Pinpoint the cell where the given text exists, returning its (x, y) midpoint coordinate. 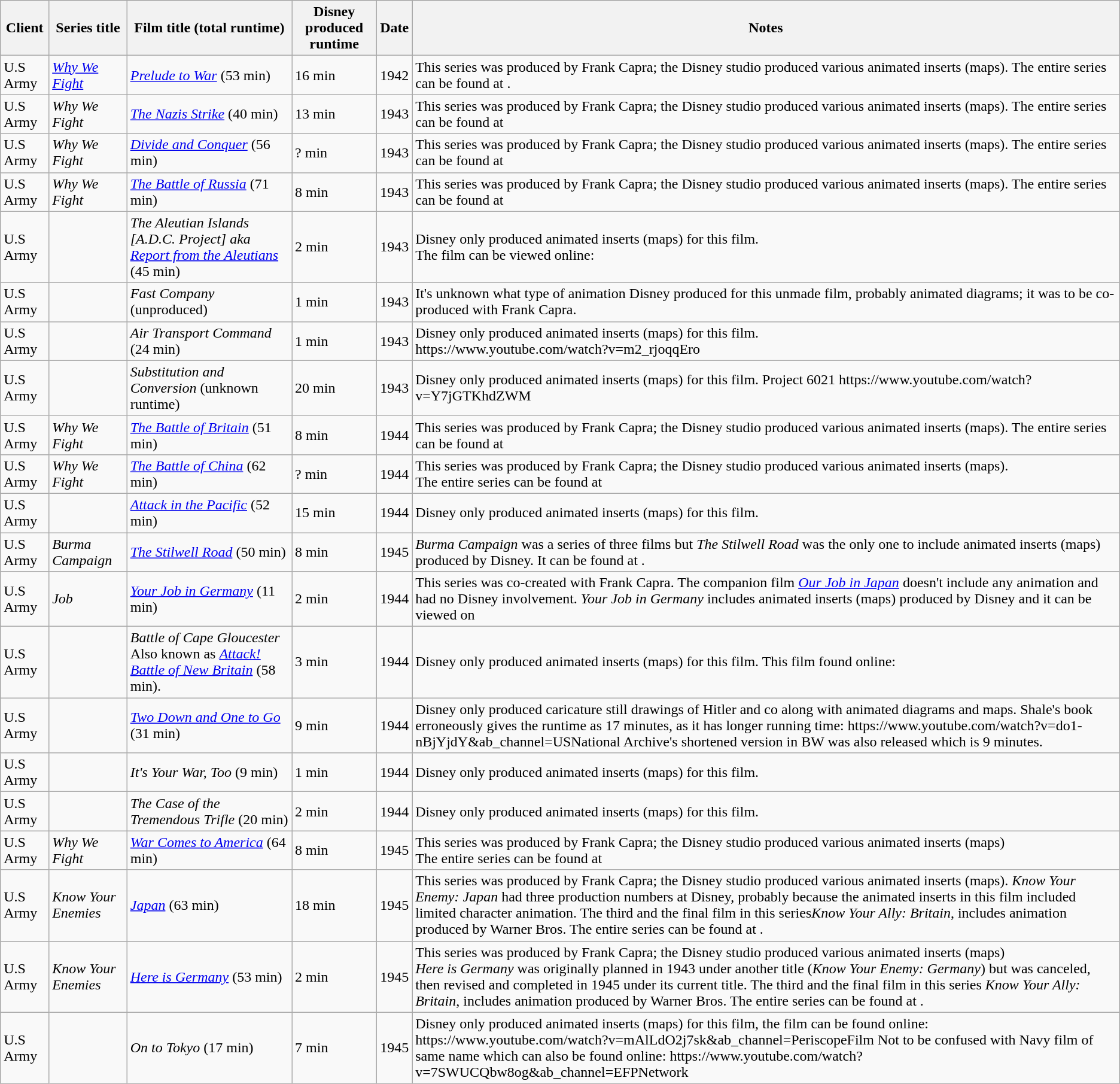
Disney only produced animated inserts (maps) for this film.The film can be viewed online: (766, 247)
On to Tokyo (17 min) (209, 1047)
Client (25, 28)
16 min (334, 75)
It's Your War, Too (9 min) (209, 772)
Substitution and Conversion (unknown runtime) (209, 388)
Battle of Cape Gloucester Also known as Attack! Battle of New Britain (58 min). (209, 662)
Two Down and One to Go (31 min) (209, 725)
18 min (334, 905)
Japan (63 min) (209, 905)
15 min (334, 512)
The Battle of China (62 min) (209, 474)
Disney only produced animated inserts (maps) for this film.https://www.youtube.com/watch?v=m2_rjoqqEro (766, 341)
This series was produced by Frank Capra; the Disney studio produced various animated inserts (maps)The entire series can be found at (766, 850)
Film title (total runtime) (209, 28)
It's unknown what type of animation Disney produced for this unmade film, probably animated diagrams; it was to be co-produced with Frank Capra. (766, 302)
War Comes to America (64 min) (209, 850)
Air Transport Command (24 min) (209, 341)
13 min (334, 114)
Disney produced runtime (334, 28)
Fast Company (unproduced) (209, 302)
Disney only produced animated inserts (maps) for this film. Project 6021 https://www.youtube.com/watch?v=Y7jGTKhdZWM (766, 388)
The Stilwell Road (50 min) (209, 552)
Your Job in Germany (11 min) (209, 599)
Attack in the Pacific (52 min) (209, 512)
Prelude to War (53 min) (209, 75)
Notes (766, 28)
Disney only produced animated inserts (maps) for this film. This film found online: (766, 662)
Divide and Conquer (56 min) (209, 153)
3 min (334, 662)
Burma Campaign (89, 552)
20 min (334, 388)
Job (89, 599)
1942 (395, 75)
This series was produced by Frank Capra; the Disney studio produced various animated inserts (maps). The entire series can be found at . (766, 75)
The Battle of Britain (51 min) (209, 435)
Series title (89, 28)
Date (395, 28)
The Battle of Russia (71 min) (209, 192)
The Nazis Strike (40 min) (209, 114)
7 min (334, 1047)
Here is Germany (53 min) (209, 977)
The Case of the Tremendous Trifle (20 min) (209, 812)
The Aleutian Islands [A.D.C. Project] aka Report from the Aleutians (45 min) (209, 247)
This series was produced by Frank Capra; the Disney studio produced various animated inserts (maps).The entire series can be found at (766, 474)
9 min (334, 725)
